Locate the cell with the specified text and output its (x, y) center coordinate. 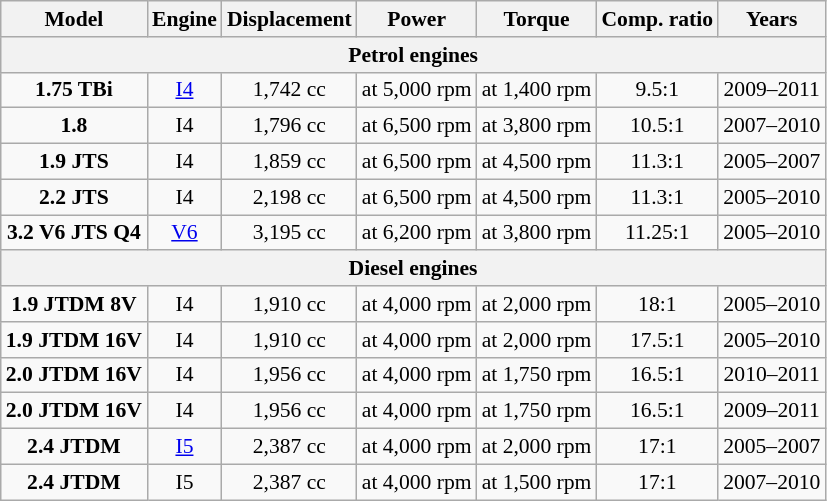
2.2 JTS (74, 197)
Engine (184, 19)
1.75 TBi (74, 90)
1,796 cc (290, 126)
2,198 cc (290, 197)
10.5:1 (657, 126)
at 5,000 rpm (417, 90)
1.9 JTDM 8V (74, 304)
Years (772, 19)
1,859 cc (290, 162)
V6 (184, 233)
11.25:1 (657, 233)
3.2 V6 JTS Q4 (74, 233)
Displacement (290, 19)
at 6,200 rpm (417, 233)
Diesel engines (414, 269)
at 1,400 rpm (537, 90)
18:1 (657, 304)
1.8 (74, 126)
9.5:1 (657, 90)
2010–2011 (772, 375)
Model (74, 19)
Torque (537, 19)
Comp. ratio (657, 19)
Petrol engines (414, 55)
Power (417, 19)
at 1,500 rpm (537, 482)
1.9 JTS (74, 162)
3,195 cc (290, 233)
1.9 JTDM 16V (74, 340)
1,742 cc (290, 90)
17.5:1 (657, 340)
